Provide the [x, y] coordinate of the cell's center where the given text is located.  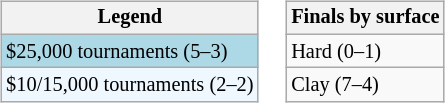
$25,000 tournaments (5–3) [130, 51]
Finals by surface [365, 18]
Hard (0–1) [365, 51]
Legend [130, 18]
$10/15,000 tournaments (2–2) [130, 85]
Clay (7–4) [365, 85]
